Identify which cell holds the provided text, then report its [X, Y] central coordinate. 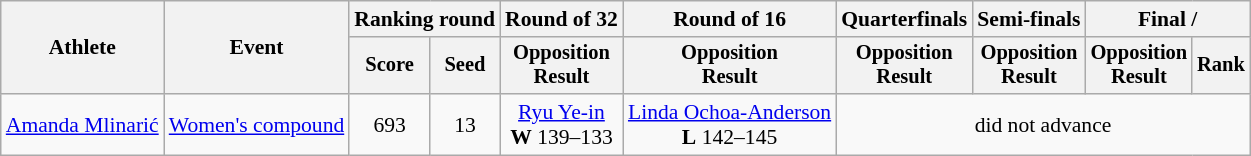
Semi-finals [1028, 19]
Ryu Ye-inW 139–133 [562, 124]
Quarterfinals [904, 19]
Round of 32 [562, 19]
Event [257, 48]
Final / [1168, 19]
Ranking round [424, 19]
Round of 16 [730, 19]
Linda Ochoa-AndersonL 142–145 [730, 124]
Athlete [82, 48]
Amanda Mlinarić [82, 124]
did not advance [1042, 124]
13 [465, 124]
Seed [465, 66]
Rank [1221, 66]
Score [390, 66]
Women's compound [257, 124]
693 [390, 124]
